Search for the cell housing the specified text and yield its (x, y) center coordinate. 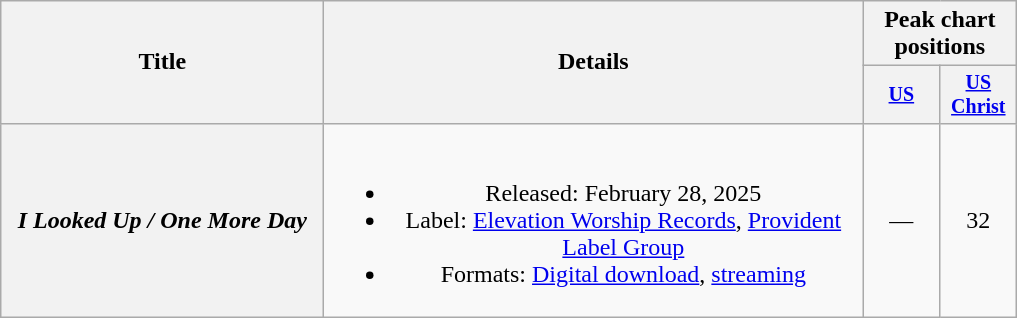
32 (978, 220)
— (902, 220)
Details (594, 62)
Title (162, 62)
Released: February 28, 2025Label: Elevation Worship Records, Provident Label GroupFormats: Digital download, streaming (594, 220)
USChrist (978, 94)
Peak chart positions (940, 34)
US (902, 94)
I Looked Up / One More Day (162, 220)
